Return the (x, y) coordinate for the center point of the cell that contains the specified text.  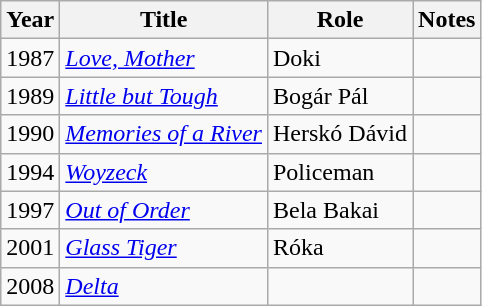
1987 (30, 58)
1997 (30, 210)
2008 (30, 286)
Doki (340, 58)
Little but Tough (164, 96)
Title (164, 20)
2001 (30, 248)
Love, Mother (164, 58)
Herskó Dávid (340, 134)
Notes (447, 20)
1994 (30, 172)
Policeman (340, 172)
Bogár Pál (340, 96)
Delta (164, 286)
Woyzeck (164, 172)
Róka (340, 248)
Year (30, 20)
Out of Order (164, 210)
1989 (30, 96)
1990 (30, 134)
Role (340, 20)
Bela Bakai (340, 210)
Glass Tiger (164, 248)
Memories of a River (164, 134)
